Return the [x, y] coordinate for the center point of the cell that contains the specified text.  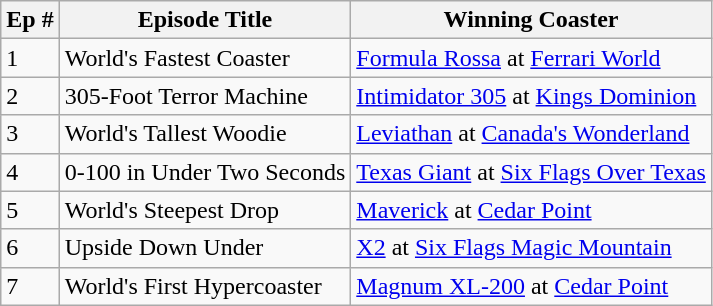
6 [30, 248]
5 [30, 210]
World's Fastest Coaster [205, 58]
World's First Hypercoaster [205, 286]
7 [30, 286]
0-100 in Under Two Seconds [205, 172]
Magnum XL-200 at Cedar Point [532, 286]
World's Tallest Woodie [205, 134]
Intimidator 305 at Kings Dominion [532, 96]
305-Foot Terror Machine [205, 96]
X2 at Six Flags Magic Mountain [532, 248]
4 [30, 172]
3 [30, 134]
Maverick at Cedar Point [532, 210]
Ep # [30, 20]
World's Steepest Drop [205, 210]
Texas Giant at Six Flags Over Texas [532, 172]
Winning Coaster [532, 20]
Episode Title [205, 20]
Leviathan at Canada's Wonderland [532, 134]
1 [30, 58]
Formula Rossa at Ferrari World [532, 58]
Upside Down Under [205, 248]
2 [30, 96]
